Determine the (X, Y) coordinate at the center of the cell enclosing the given text.  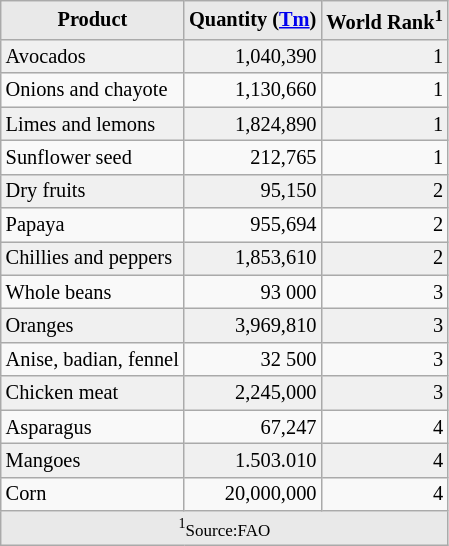
20,000,000 (252, 494)
Onions and chayote (92, 90)
955,694 (252, 225)
67,247 (252, 427)
1.503.010 (252, 460)
93 000 (252, 292)
Chicken meat (92, 393)
2,245,000 (252, 393)
95,150 (252, 191)
Papaya (92, 225)
Chillies and peppers (92, 258)
Limes and lemons (92, 124)
1,824,890 (252, 124)
Product (92, 20)
1,040,390 (252, 56)
3,969,810 (252, 326)
Sunflower seed (92, 157)
Oranges (92, 326)
Anise, badian, fennel (92, 359)
Quantity (Tm) (252, 20)
Avocados (92, 56)
World Rank1 (384, 20)
1,853,610 (252, 258)
212,765 (252, 157)
1Source:FAO (224, 528)
Whole beans (92, 292)
1,130,660 (252, 90)
Mangoes (92, 460)
Corn (92, 494)
Asparagus (92, 427)
32 500 (252, 359)
Dry fruits (92, 191)
